Output the (x, y) coordinate of the center of the cell containing the given text.  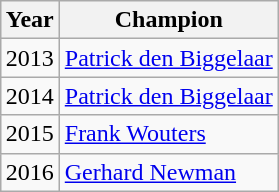
Year (30, 20)
Gerhard Newman (168, 172)
Frank Wouters (168, 134)
Champion (168, 20)
2013 (30, 58)
2015 (30, 134)
2016 (30, 172)
2014 (30, 96)
